From the cell containing the given text, extract its center point as [x, y] coordinate. 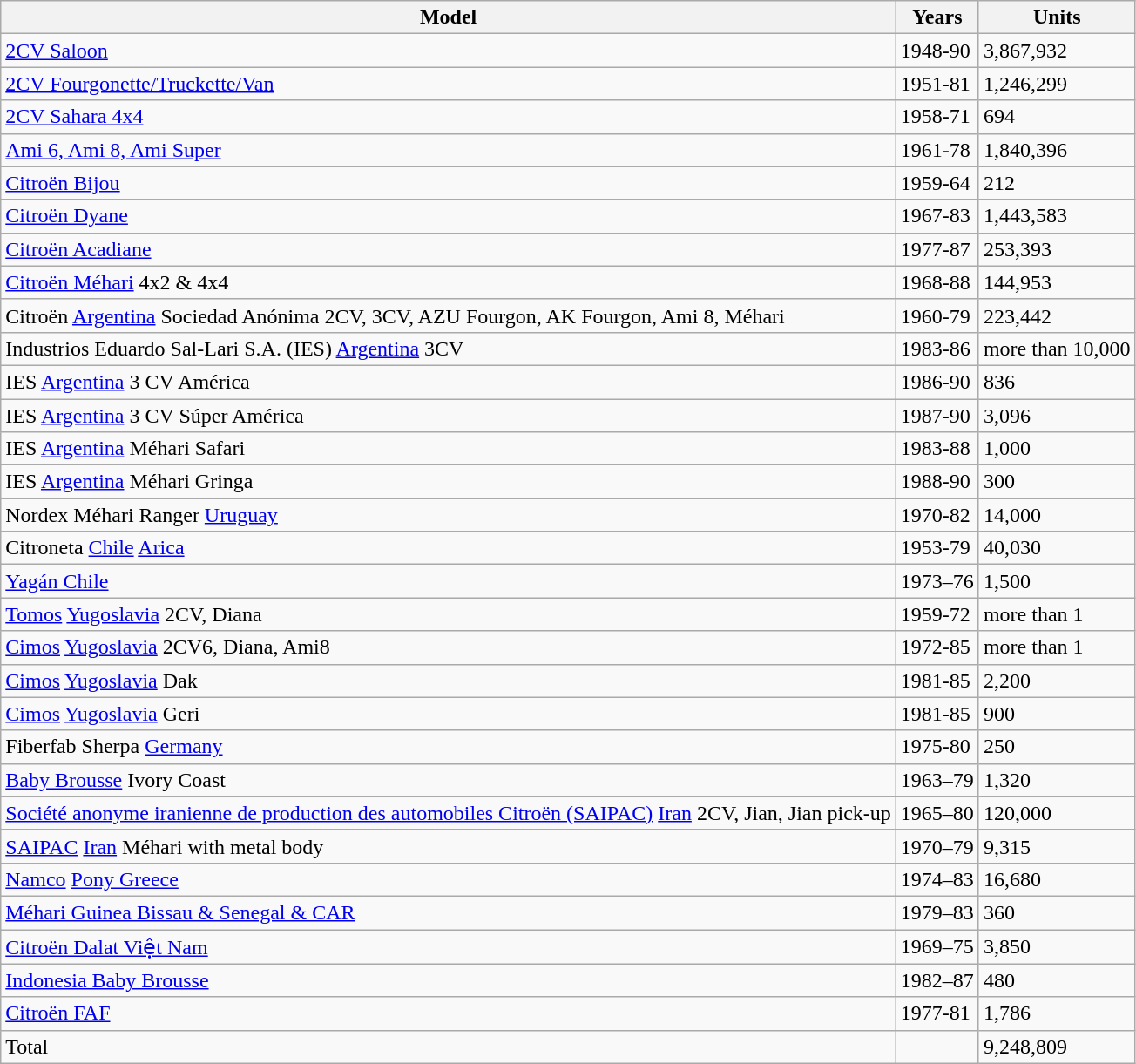
IES Argentina Méhari Gringa [449, 482]
1982–87 [937, 980]
144,953 [1057, 282]
1951-81 [937, 84]
1974–83 [937, 879]
9,248,809 [1057, 1047]
more than 10,000 [1057, 349]
1,000 [1057, 449]
1970-82 [937, 515]
Citroneta Chile Arica [449, 548]
1960-79 [937, 315]
Industrios Eduardo Sal-Lari S.A. (IES) Argentina 3CV [449, 349]
900 [1057, 714]
Total [449, 1047]
1,320 [1057, 780]
Méhari Guinea Bissau & Senegal & CAR [449, 912]
1988-90 [937, 482]
223,442 [1057, 315]
Model [449, 17]
1970–79 [937, 846]
Tomos Yugoslavia 2CV, Diana [449, 614]
1959-72 [937, 614]
1948-90 [937, 51]
1977-81 [937, 1013]
14,000 [1057, 515]
Cimos Yugoslavia Geri [449, 714]
2,200 [1057, 681]
Société anonyme iranienne de production des automobiles Citroën (SAIPAC) Iran 2CV, Jian, Jian pick-up [449, 813]
Citroën Dalat Việt Nam [449, 946]
Cimos Yugoslavia Dak [449, 681]
253,393 [1057, 249]
1,786 [1057, 1013]
1961-78 [937, 150]
1973–76 [937, 581]
1959-64 [937, 183]
3,850 [1057, 946]
1,840,396 [1057, 150]
Namco Pony Greece [449, 879]
1983-88 [937, 449]
250 [1057, 747]
IES Argentina Méhari Safari [449, 449]
Citroën Dyane [449, 216]
1979–83 [937, 912]
Citroën FAF [449, 1013]
1,443,583 [1057, 216]
1986-90 [937, 382]
16,680 [1057, 879]
Years [937, 17]
IES Argentina 3 CV América [449, 382]
360 [1057, 912]
IES Argentina 3 CV Súper América [449, 416]
2CV Sahara 4x4 [449, 117]
1965–80 [937, 813]
Indonesia Baby Brousse [449, 980]
Citroën Méhari 4x2 & 4x4 [449, 282]
1963–79 [937, 780]
1975-80 [937, 747]
3,867,932 [1057, 51]
2CV Saloon [449, 51]
40,030 [1057, 548]
480 [1057, 980]
1,246,299 [1057, 84]
SAIPAC Iran Méhari with metal body [449, 846]
1967-83 [937, 216]
1972-85 [937, 647]
Citroën Argentina Sociedad Anónima 2CV, 3CV, AZU Fourgon, AK Fourgon, Ami 8, Méhari [449, 315]
Ami 6, Ami 8, Ami Super [449, 150]
212 [1057, 183]
Fiberfab Sherpa Germany [449, 747]
1958-71 [937, 117]
1983-86 [937, 349]
Units [1057, 17]
2CV Fourgonette/Truckette/Van [449, 84]
836 [1057, 382]
Citroën Bijou [449, 183]
694 [1057, 117]
1968-88 [937, 282]
300 [1057, 482]
1,500 [1057, 581]
1977-87 [937, 249]
Cimos Yugoslavia 2CV6, Diana, Ami8 [449, 647]
120,000 [1057, 813]
Baby Brousse Ivory Coast [449, 780]
Nordex Méhari Ranger Uruguay [449, 515]
1969–75 [937, 946]
1953-79 [937, 548]
Citroën Acadiane [449, 249]
1987-90 [937, 416]
9,315 [1057, 846]
3,096 [1057, 416]
Yagán Chile [449, 581]
